Find where the given text appears and provide that cell's center as [x, y] coordinate. 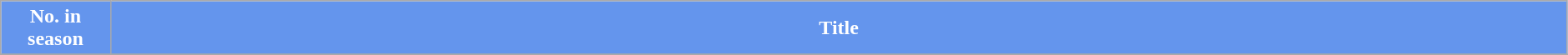
No. inseason [55, 28]
Title [839, 28]
